Return the (X, Y) coordinate for the center point of the cell that contains the specified text.  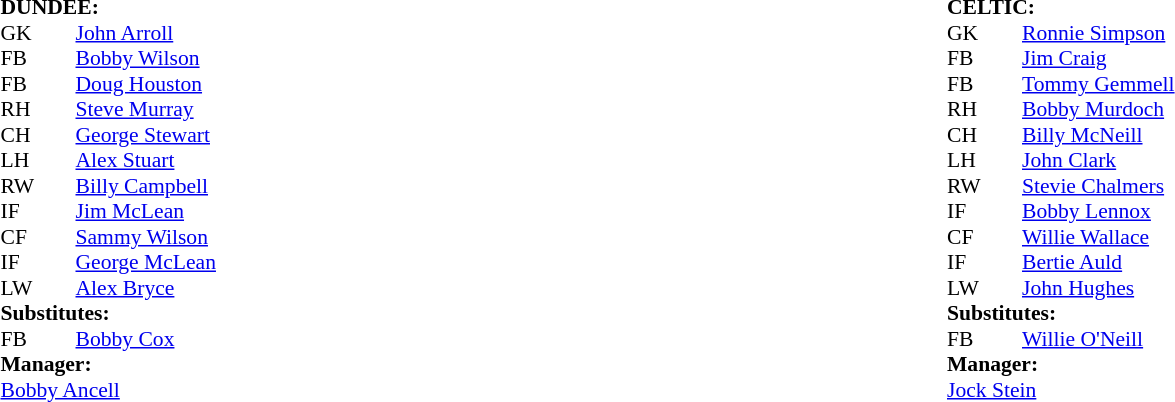
Bobby Lennox (1098, 211)
Billy McNeill (1098, 135)
John Arroll (146, 33)
Bertie Auld (1098, 263)
John Clark (1098, 161)
Billy Campbell (146, 186)
Alex Stuart (146, 161)
Stevie Chalmers (1098, 186)
Ronnie Simpson (1098, 33)
Bobby Murdoch (1098, 109)
Willie Wallace (1098, 237)
Tommy Gemmell (1098, 84)
Willie O'Neill (1098, 339)
Sammy Wilson (146, 237)
Bobby Wilson (146, 59)
Jim McLean (146, 211)
Bobby Cox (146, 339)
Jim Craig (1098, 59)
Doug Houston (146, 84)
George McLean (146, 263)
Alex Bryce (146, 288)
John Hughes (1098, 288)
George Stewart (146, 135)
Steve Murray (146, 109)
